Pinpoint the cell where the given text exists, returning its (x, y) midpoint coordinate. 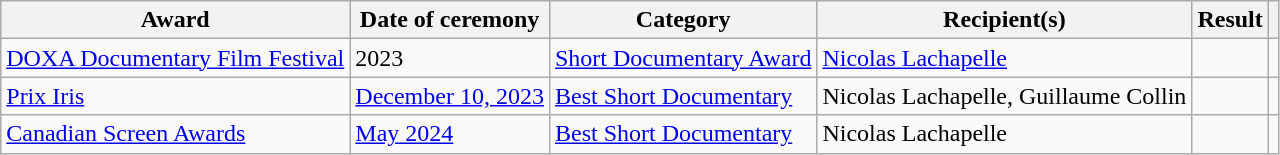
Short Documentary Award (682, 58)
Nicolas Lachapelle, Guillaume Collin (1004, 96)
Canadian Screen Awards (176, 134)
Result (1230, 20)
May 2024 (450, 134)
2023 (450, 58)
Recipient(s) (1004, 20)
DOXA Documentary Film Festival (176, 58)
Date of ceremony (450, 20)
Prix Iris (176, 96)
Category (682, 20)
Award (176, 20)
December 10, 2023 (450, 96)
